Return the [X, Y] coordinate for the center point of the cell that contains the specified text.  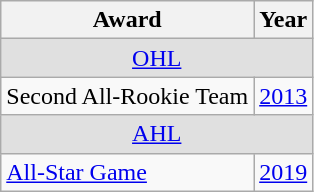
All-Star Game [128, 172]
Award [128, 20]
Year [284, 20]
Second All-Rookie Team [128, 96]
2019 [284, 172]
OHL [157, 58]
AHL [157, 134]
2013 [284, 96]
